Find where the given text appears and provide that cell's center as (x, y) coordinate. 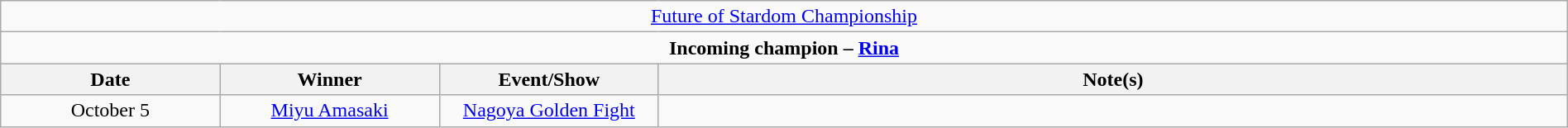
Incoming champion – Rina (784, 48)
Winner (329, 79)
Date (111, 79)
Future of Stardom Championship (784, 17)
Miyu Amasaki (329, 111)
Event/Show (549, 79)
Note(s) (1113, 79)
Nagoya Golden Fight (549, 111)
October 5 (111, 111)
